Provide the [x, y] coordinate of the cell's center where the given text is located.  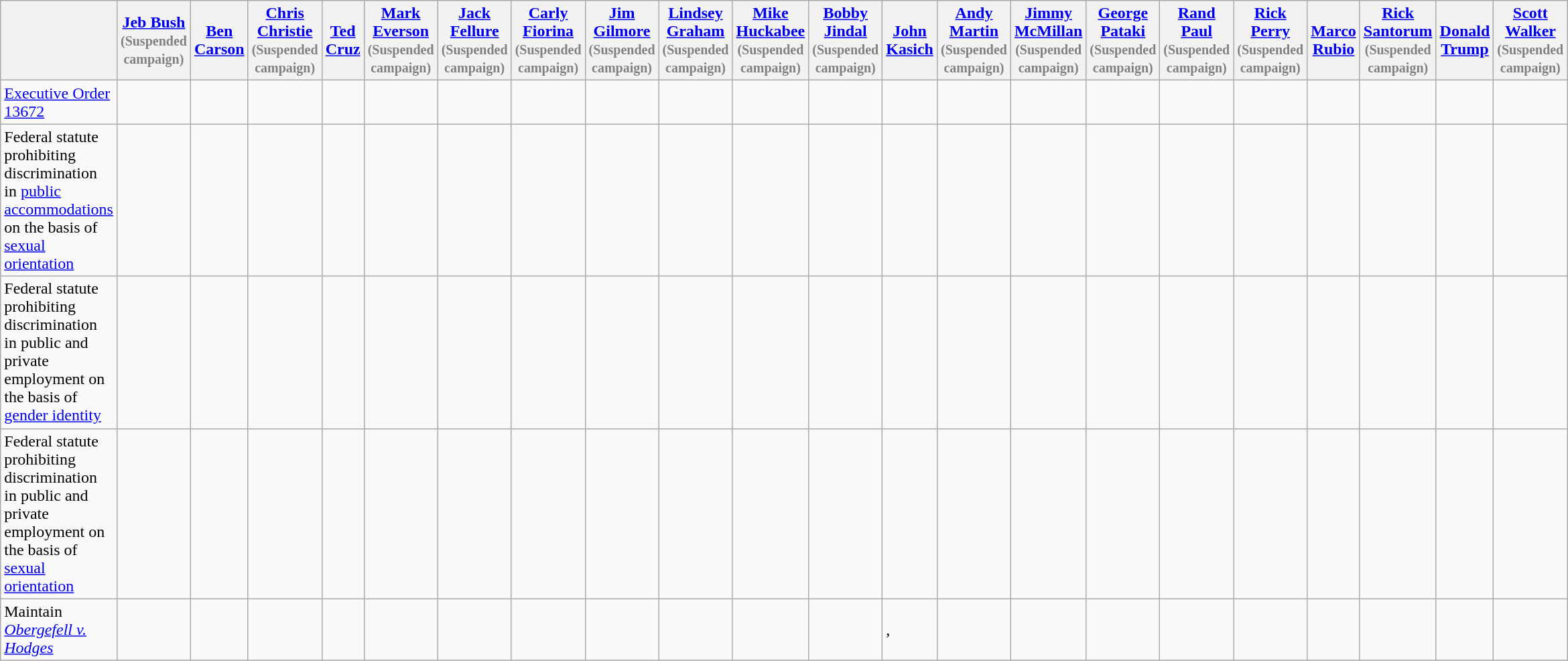
Rand Paul (Suspended campaign) [1197, 40]
Mike Huckabee (Suspended campaign) [771, 40]
Jeb Bush (Suspended campaign) [153, 40]
Carly Fiorina (Suspended campaign) [548, 40]
Ben Carson [219, 40]
John Kasich [910, 40]
Rick Perry (Suspended campaign) [1270, 40]
Jack Fellure (Suspended campaign) [474, 40]
Federal statute prohibiting discrimination in public and private employment on the basis of sexual orientation [59, 514]
Marco Rubio [1333, 40]
, [910, 629]
Donald Trump [1465, 40]
Jimmy McMillan (Suspended campaign) [1048, 40]
Federal statute prohibiting discrimination in public and private employment on the basis of gender identity [59, 353]
Federal statute prohibiting discrimination in public accommodations on the basis of sexual orientation [59, 200]
Bobby Jindal (Suspended campaign) [846, 40]
Maintain Obergefell v. Hodges [59, 629]
Executive Order 13672 [59, 102]
Mark Everson (Suspended campaign) [401, 40]
Scott Walker (Suspended campaign) [1530, 40]
Ted Cruz [343, 40]
Andy Martin (Suspended campaign) [974, 40]
Jim Gilmore (Suspended campaign) [622, 40]
George Pataki (Suspended campaign) [1123, 40]
Chris Christie (Suspended campaign) [285, 40]
Rick Santorum (Suspended campaign) [1398, 40]
Lindsey Graham (Suspended campaign) [696, 40]
